From the cell containing the given text, extract its center point as (x, y) coordinate. 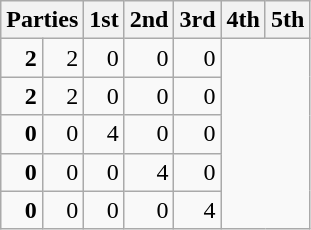
2nd (149, 20)
5th (287, 20)
3rd (198, 20)
Parties (42, 20)
4th (243, 20)
1st (104, 20)
